Determine the (X, Y) coordinate at the center of the cell enclosing the given text.  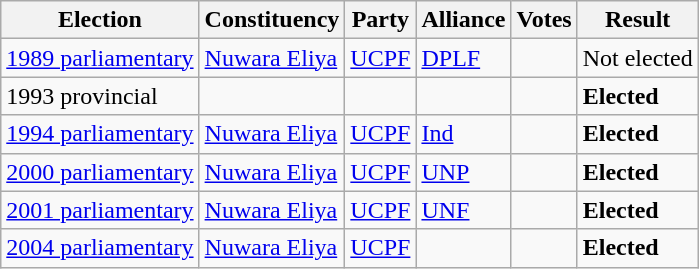
1989 parliamentary (100, 58)
Not elected (638, 58)
Party (380, 20)
UNF (464, 210)
2000 parliamentary (100, 172)
Alliance (464, 20)
Constituency (272, 20)
1993 provincial (100, 96)
1994 parliamentary (100, 134)
Result (638, 20)
Election (100, 20)
DPLF (464, 58)
Votes (544, 20)
UNP (464, 172)
2001 parliamentary (100, 210)
2004 parliamentary (100, 248)
Ind (464, 134)
